Extract the [X, Y] coordinate from the center of the cell holding the provided text.  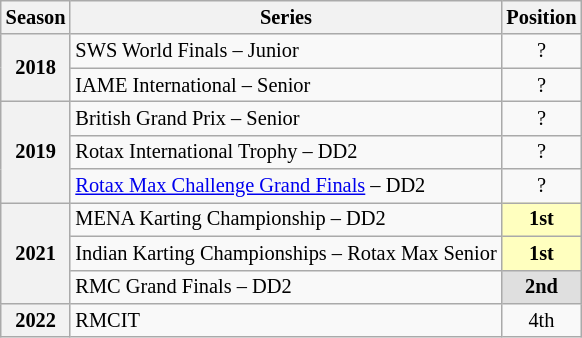
RMC Grand Finals – DD2 [286, 287]
IAME International – Senior [286, 85]
2nd [542, 287]
4th [542, 320]
British Grand Prix – Senior [286, 118]
Rotax International Trophy – DD2 [286, 152]
Series [286, 17]
RMCIT [286, 320]
2021 [36, 252]
SWS World Finals – Junior [286, 51]
2019 [36, 152]
2022 [36, 320]
Rotax Max Challenge Grand Finals – DD2 [286, 186]
2018 [36, 68]
MENA Karting Championship – DD2 [286, 219]
Season [36, 17]
Position [542, 17]
Indian Karting Championships – Rotax Max Senior [286, 253]
